From the cell containing the given text, extract its center point as [x, y] coordinate. 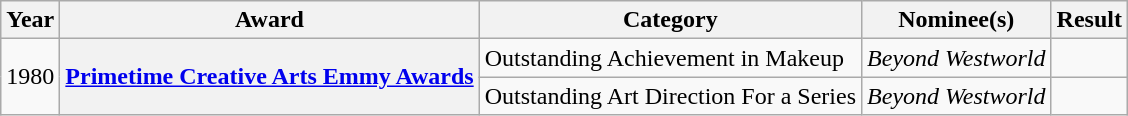
Year [30, 20]
Primetime Creative Arts Emmy Awards [270, 77]
Outstanding Art Direction For a Series [670, 96]
Category [670, 20]
Award [270, 20]
1980 [30, 77]
Result [1089, 20]
Nominee(s) [956, 20]
Outstanding Achievement in Makeup [670, 58]
